Capture the cell that displays the provided text and extract its (X, Y) central coordinate. 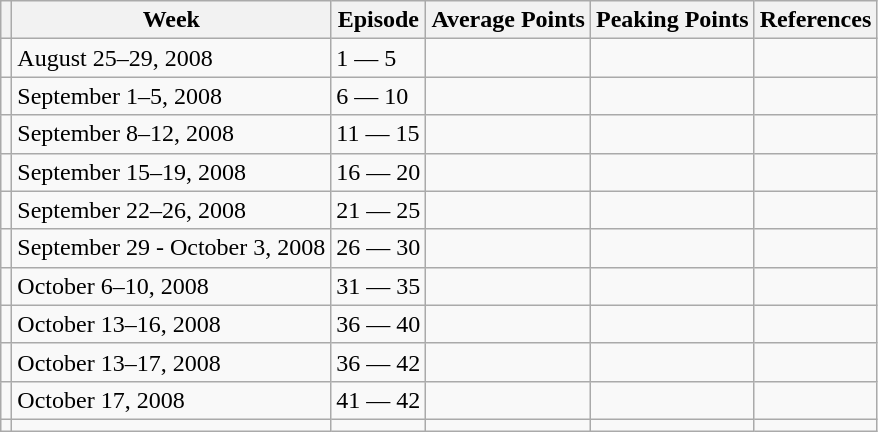
36 — 40 (378, 324)
1 — 5 (378, 58)
September 15–19, 2008 (172, 172)
October 13–16, 2008 (172, 324)
6 — 10 (378, 96)
August 25–29, 2008 (172, 58)
11 — 15 (378, 134)
Average Points (508, 20)
Episode (378, 20)
October 13–17, 2008 (172, 362)
26 — 30 (378, 248)
October 6–10, 2008 (172, 286)
References (816, 20)
October 17, 2008 (172, 400)
September 1–5, 2008 (172, 96)
16 — 20 (378, 172)
Peaking Points (672, 20)
31 — 35 (378, 286)
September 8–12, 2008 (172, 134)
21 — 25 (378, 210)
Week (172, 20)
41 — 42 (378, 400)
September 22–26, 2008 (172, 210)
36 — 42 (378, 362)
September 29 - October 3, 2008 (172, 248)
